Provide the (X, Y) coordinate of the cell's center where the given text is located.  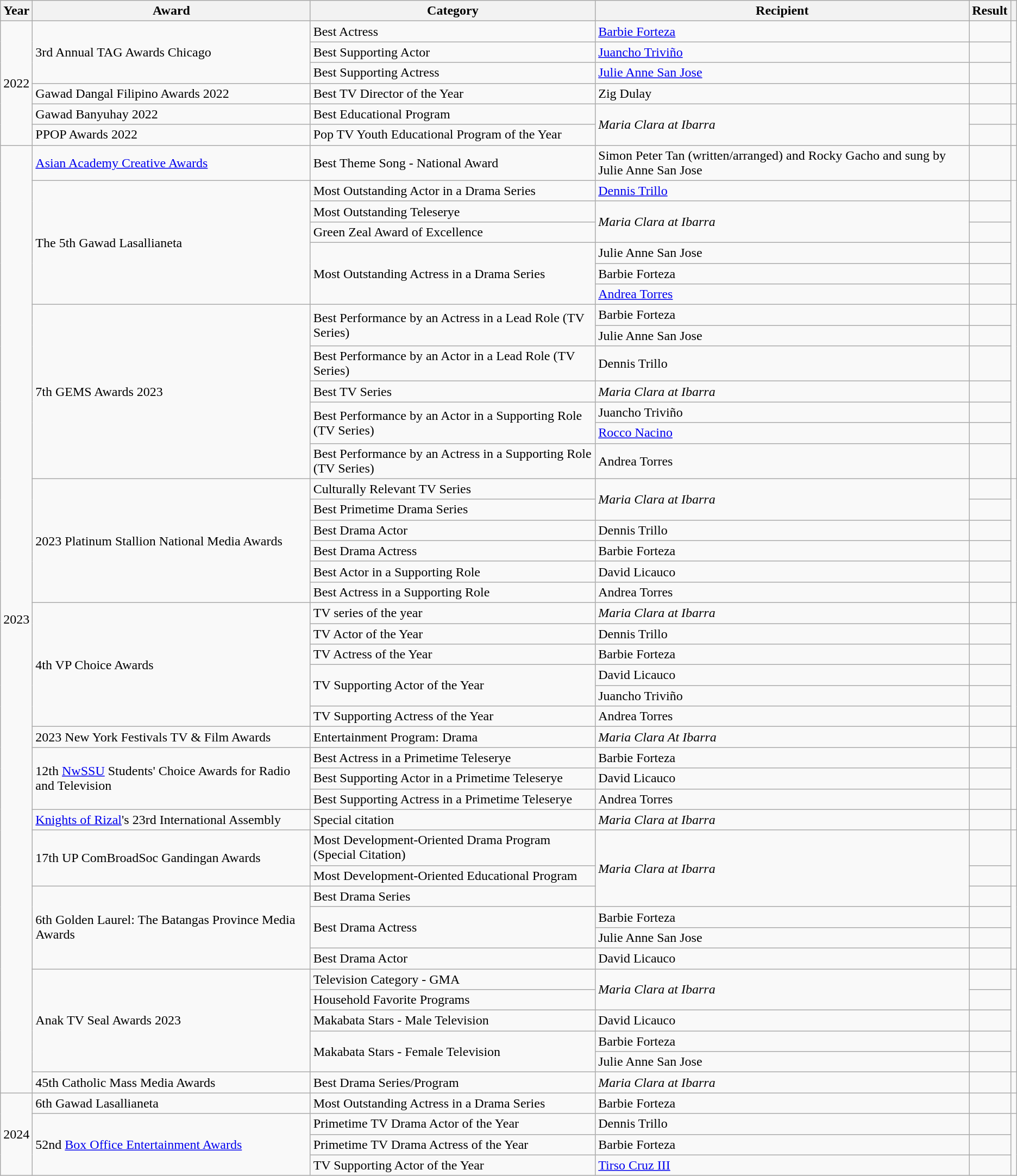
Tirso Cruz III (782, 1165)
Best Drama Series/Program (453, 1083)
Category (453, 11)
Best Actress (453, 32)
Year (16, 11)
Best TV Series (453, 392)
Award (172, 11)
2023 (16, 619)
Knights of Rizal's 23rd International Assembly (172, 820)
Gawad Dangal Filipino Awards 2022 (172, 93)
Best Supporting Actor (453, 52)
52nd Box Office Entertainment Awards (172, 1144)
Anak TV Seal Awards 2023 (172, 1021)
Most Development-Oriented Educational Program (453, 876)
Makabata Stars - Female Television (453, 1052)
Entertainment Program: Drama (453, 737)
TV Actor of the Year (453, 634)
Culturally Relevant TV Series (453, 489)
Best Supporting Actress (453, 73)
Best Educational Program (453, 114)
TV series of the year (453, 613)
PPOP Awards 2022 (172, 135)
Household Favorite Programs (453, 1000)
2022 (16, 83)
Rocco Nacino (782, 433)
Best Performance by an Actor in a Lead Role (TV Series) (453, 364)
Special citation (453, 820)
Best Drama Series (453, 896)
Makabata Stars - Male Television (453, 1021)
45th Catholic Mass Media Awards (172, 1083)
3rd Annual TAG Awards Chicago (172, 52)
Pop TV Youth Educational Program of the Year (453, 135)
Gawad Banyuhay 2022 (172, 114)
6th Golden Laurel: The Batangas Province Media Awards (172, 927)
17th UP ComBroadSoc Gandingan Awards (172, 858)
Best Actor in a Supporting Role (453, 571)
6th Gawad Lasallianeta (172, 1103)
Recipient (782, 11)
Best Actress in a Supporting Role (453, 592)
Primetime TV Drama Actress of the Year (453, 1144)
Result (990, 11)
2024 (16, 1134)
Zig Dulay (782, 93)
Best Theme Song - National Award (453, 163)
TV Supporting Actress of the Year (453, 716)
Best Primetime Drama Series (453, 510)
Maria Clara At Ibarra (782, 737)
Best TV Director of the Year (453, 93)
Best Performance by an Actress in a Lead Role (TV Series) (453, 325)
TV Actress of the Year (453, 655)
12th NwSSU Students' Choice Awards for Radio and Television (172, 778)
Most Outstanding Actor in a Drama Series (453, 191)
Asian Academy Creative Awards (172, 163)
Best Performance by an Actor in a Supporting Role (TV Series) (453, 423)
Best Supporting Actor in a Primetime Teleserye (453, 778)
Most Development-Oriented Drama Program (Special Citation) (453, 847)
Most Outstanding Teleserye (453, 211)
The 5th Gawad Lasallianeta (172, 242)
Best Performance by an Actress in a Supporting Role (TV Series) (453, 461)
Best Actress in a Primetime Teleserye (453, 758)
Best Supporting Actress in a Primetime Teleserye (453, 799)
Television Category - GMA (453, 979)
2023 Platinum Stallion National Media Awards (172, 540)
Green Zeal Award of Excellence (453, 232)
4th VP Choice Awards (172, 664)
7th GEMS Awards 2023 (172, 392)
Simon Peter Tan (written/arranged) and Rocky Gacho and sung by Julie Anne San Jose (782, 163)
Primetime TV Drama Actor of the Year (453, 1124)
2023 New York Festivals TV & Film Awards (172, 737)
